Return (X, Y) of the center of cell containing provided text 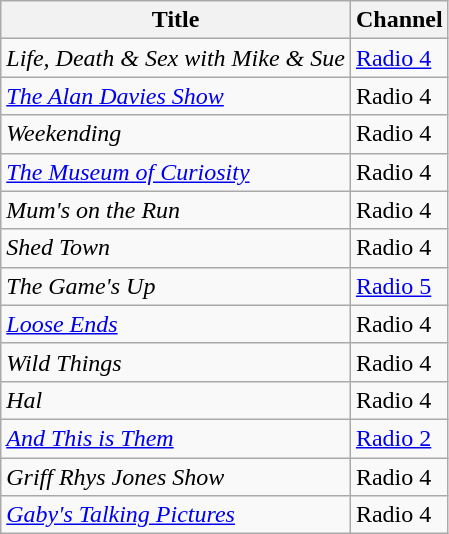
Radio 2 (399, 438)
Wild Things (176, 362)
Title (176, 20)
Hal (176, 400)
The Alan Davies Show (176, 96)
The Museum of Curiosity (176, 172)
Radio 5 (399, 286)
Life, Death & Sex with Mike & Sue (176, 58)
The Game's Up (176, 286)
And This is Them (176, 438)
Channel (399, 20)
Gaby's Talking Pictures (176, 515)
Loose Ends (176, 324)
Weekending (176, 134)
Shed Town (176, 248)
Mum's on the Run (176, 210)
Griff Rhys Jones Show (176, 477)
